Find where the given text appears and provide that cell's center as [X, Y] coordinate. 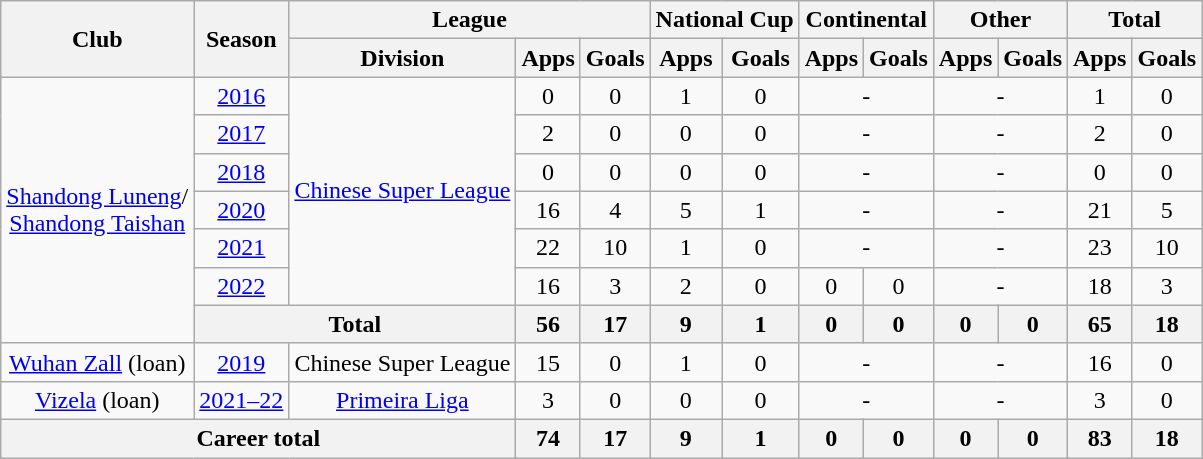
National Cup [724, 20]
Season [242, 39]
21 [1100, 210]
Division [402, 58]
2019 [242, 362]
Continental [866, 20]
22 [548, 248]
83 [1100, 438]
2018 [242, 172]
2017 [242, 134]
56 [548, 324]
2016 [242, 96]
2021 [242, 248]
Vizela (loan) [98, 400]
Primeira Liga [402, 400]
4 [615, 210]
Club [98, 39]
65 [1100, 324]
15 [548, 362]
2021–22 [242, 400]
Wuhan Zall (loan) [98, 362]
Other [1000, 20]
2022 [242, 286]
2020 [242, 210]
74 [548, 438]
23 [1100, 248]
Shandong Luneng/Shandong Taishan [98, 210]
League [470, 20]
Career total [258, 438]
